Detect which cell encompasses the target text, then output its [X, Y] center coordinate. 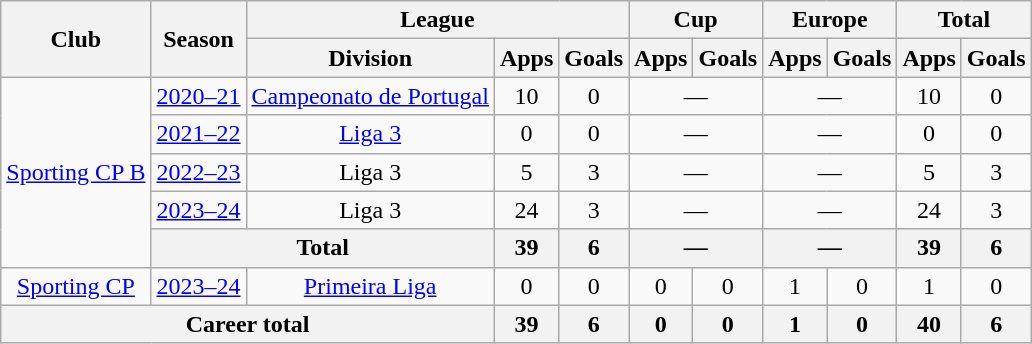
Season [198, 39]
2022–23 [198, 172]
Club [76, 39]
Primeira Liga [370, 286]
Cup [696, 20]
Campeonato de Portugal [370, 96]
Sporting CP B [76, 172]
Career total [248, 324]
Division [370, 58]
League [438, 20]
Sporting CP [76, 286]
40 [929, 324]
2020–21 [198, 96]
Europe [830, 20]
2021–22 [198, 134]
